Determine the [X, Y] coordinate at the center of the cell enclosing the given text.  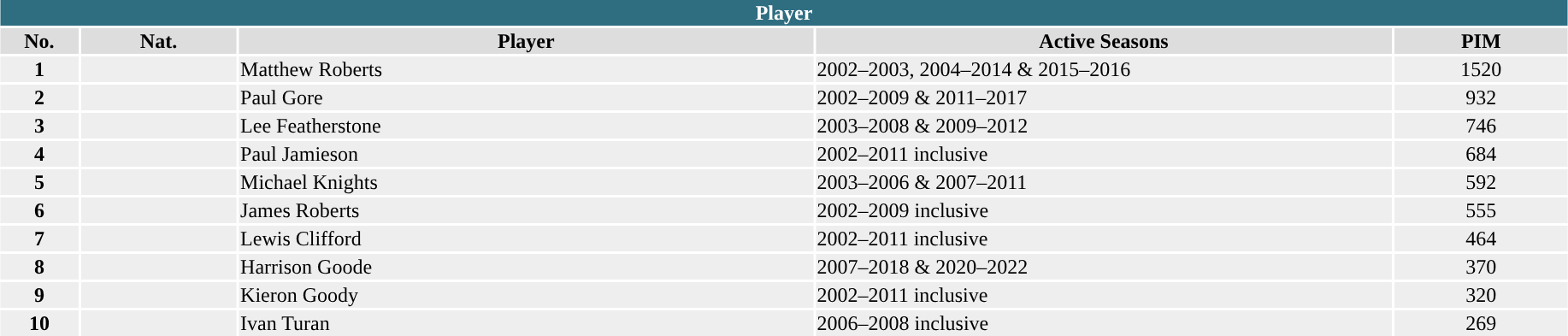
No. [39, 41]
2002–2003, 2004–2014 & 2015–2016 [1104, 69]
3 [39, 126]
6 [39, 210]
2 [39, 97]
7 [39, 239]
746 [1481, 126]
269 [1481, 323]
Lewis Clifford [527, 239]
2003–2006 & 2007–2011 [1104, 182]
2002–2009 inclusive [1104, 210]
PIM [1481, 41]
James Roberts [527, 210]
555 [1481, 210]
Paul Gore [527, 97]
Kieron Goody [527, 295]
Matthew Roberts [527, 69]
932 [1481, 97]
5 [39, 182]
464 [1481, 239]
8 [39, 267]
Active Seasons [1104, 41]
1 [39, 69]
Nat. [158, 41]
9 [39, 295]
Paul Jamieson [527, 154]
320 [1481, 295]
Michael Knights [527, 182]
10 [39, 323]
1520 [1481, 69]
4 [39, 154]
2006–2008 inclusive [1104, 323]
Lee Featherstone [527, 126]
2003–2008 & 2009–2012 [1104, 126]
370 [1481, 267]
Harrison Goode [527, 267]
Ivan Turan [527, 323]
2007–2018 & 2020–2022 [1104, 267]
2002–2009 & 2011–2017 [1104, 97]
592 [1481, 182]
684 [1481, 154]
